Find where the given text appears and provide that cell's center as (X, Y) coordinate. 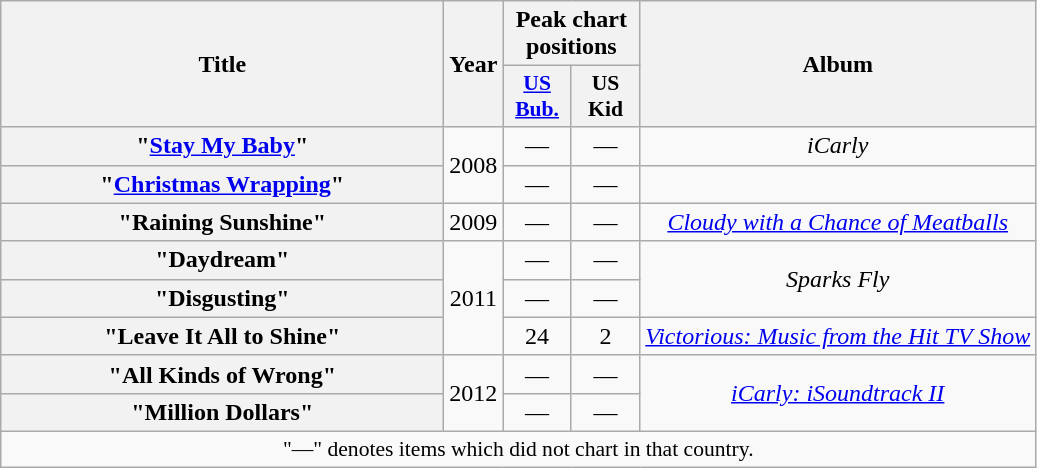
Victorious: Music from the Hit TV Show (838, 336)
24 (537, 336)
"Christmas Wrapping" (222, 184)
2009 (474, 222)
"Stay My Baby" (222, 146)
"—" denotes items which did not chart in that country. (518, 449)
"Disgusting" (222, 298)
Album (838, 64)
2 (605, 336)
"Raining Sunshine" (222, 222)
USBub. (537, 96)
USKid (605, 96)
"Daydream" (222, 260)
"Million Dollars" (222, 412)
2012 (474, 393)
Peak chart positions (572, 34)
Sparks Fly (838, 279)
Cloudy with a Chance of Meatballs (838, 222)
"All Kinds of Wrong" (222, 374)
iCarly (838, 146)
"Leave It All to Shine" (222, 336)
Year (474, 64)
iCarly: iSoundtrack II (838, 393)
2011 (474, 298)
2008 (474, 165)
Title (222, 64)
